Search for the cell housing the specified text and yield its [x, y] center coordinate. 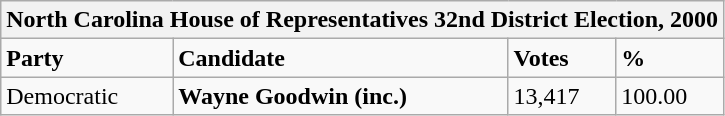
Party [87, 58]
13,417 [562, 96]
North Carolina House of Representatives 32nd District Election, 2000 [362, 20]
Votes [562, 58]
Wayne Goodwin (inc.) [340, 96]
Candidate [340, 58]
Democratic [87, 96]
100.00 [670, 96]
% [670, 58]
